Determine the [x, y] coordinate at the center of the cell enclosing the given text.  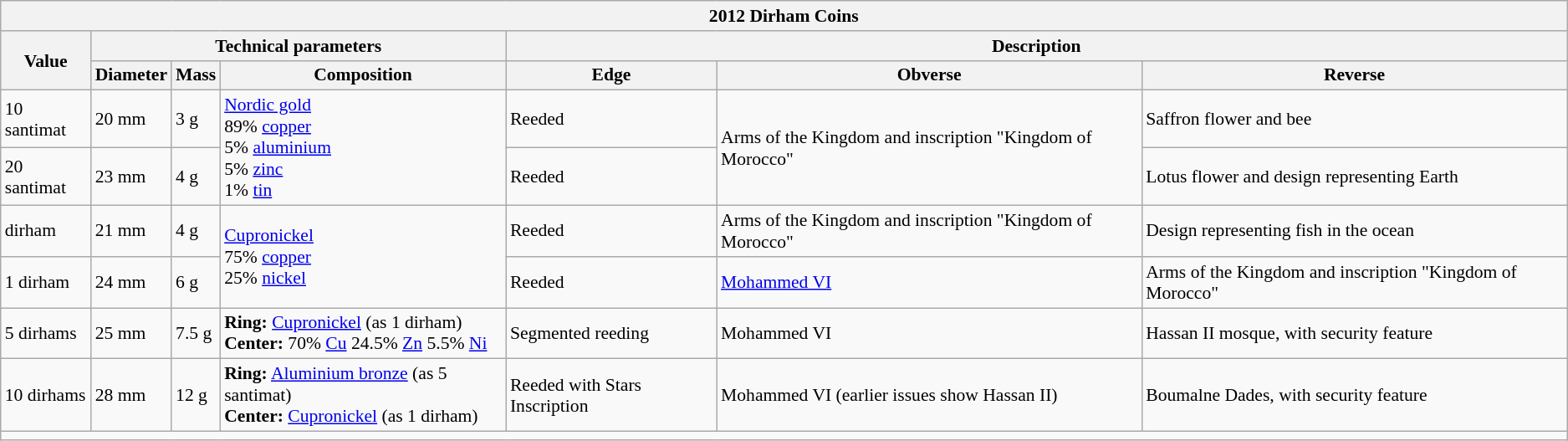
23 mm [131, 177]
10 dirhams [46, 395]
Mohammed VI (earlier issues show Hassan II) [929, 395]
Value [46, 60]
24 mm [131, 283]
3 g [196, 119]
dirham [46, 231]
Design representing fish in the ocean [1354, 231]
25 mm [131, 333]
20 santimat [46, 177]
20 mm [131, 119]
Hassan II mosque, with security feature [1354, 333]
28 mm [131, 395]
Reverse [1354, 75]
Technical parameters [299, 46]
Nordic gold89% copper5% aluminium5% zinc1% tin [363, 148]
Mass [196, 75]
21 mm [131, 231]
Segmented reeding [611, 333]
Ring: Aluminium bronze (as 5 santimat)Center: Cupronickel (as 1 dirham) [363, 395]
2012 Dirham Coins [784, 16]
Description [1037, 46]
Cupronickel75% copper25% nickel [363, 257]
6 g [196, 283]
Boumalne Dades, with security feature [1354, 395]
Ring: Cupronickel (as 1 dirham) Center: 70% Cu 24.5% Zn 5.5% Ni [363, 333]
10 santimat [46, 119]
Lotus flower and design representing Earth [1354, 177]
Saffron flower and bee [1354, 119]
5 dirhams [46, 333]
Reeded with Stars Inscription [611, 395]
1 dirham [46, 283]
Composition [363, 75]
Diameter [131, 75]
Edge [611, 75]
7.5 g [196, 333]
Obverse [929, 75]
12 g [196, 395]
